Extract the [X, Y] coordinate from the center of the cell holding the provided text.  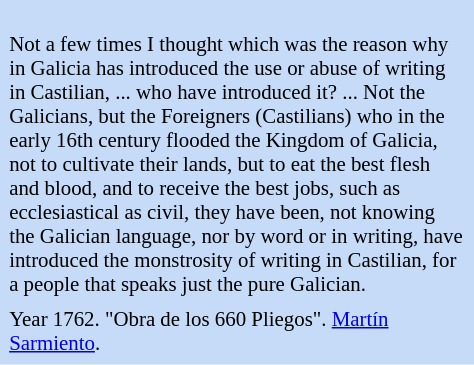
Year 1762. "Obra de los 660 Pliegos". Martín Sarmiento. [238, 332]
